Return the (x, y) coordinate for the center point of the cell that contains the specified text.  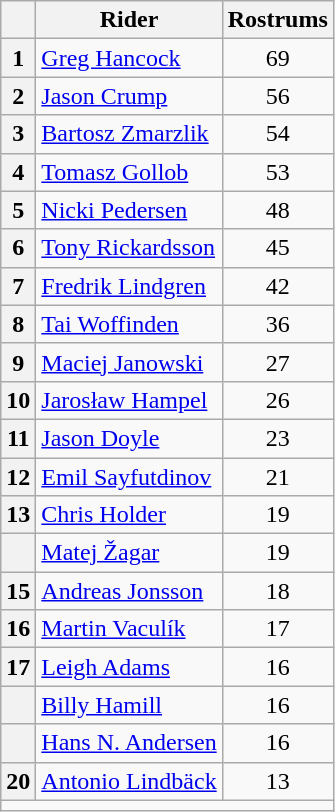
Fredrik Lindgren (129, 286)
Greg Hancock (129, 58)
Tony Rickardsson (129, 248)
2 (18, 96)
Maciej Janowski (129, 362)
7 (18, 286)
12 (18, 477)
Jason Crump (129, 96)
Hans N. Andersen (129, 743)
Bartosz Zmarzlik (129, 134)
Andreas Jonsson (129, 591)
6 (18, 248)
3 (18, 134)
23 (278, 438)
9 (18, 362)
20 (18, 781)
15 (18, 591)
1 (18, 58)
4 (18, 172)
54 (278, 134)
Jason Doyle (129, 438)
26 (278, 400)
48 (278, 210)
Martin Vaculík (129, 629)
Tomasz Gollob (129, 172)
Antonio Lindbäck (129, 781)
Rostrums (278, 20)
5 (18, 210)
18 (278, 591)
69 (278, 58)
45 (278, 248)
10 (18, 400)
Matej Žagar (129, 553)
11 (18, 438)
Emil Sayfutdinov (129, 477)
Tai Woffinden (129, 324)
53 (278, 172)
8 (18, 324)
Jarosław Hampel (129, 400)
Leigh Adams (129, 667)
Rider (129, 20)
Billy Hamill (129, 705)
56 (278, 96)
42 (278, 286)
36 (278, 324)
21 (278, 477)
27 (278, 362)
Nicki Pedersen (129, 210)
Chris Holder (129, 515)
